Pinpoint the cell where the given text exists, returning its (x, y) midpoint coordinate. 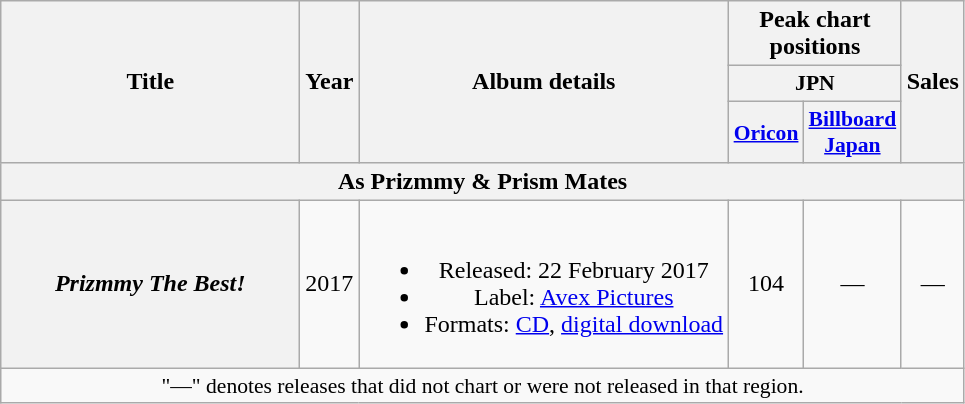
Released: 22 February 2017Label: Avex PicturesFormats: CD, digital download (544, 284)
104 (766, 284)
Sales (932, 82)
Peak chart positions (816, 34)
"—" denotes releases that did not chart or were not released in that region. (483, 386)
2017 (330, 284)
Prizmmy The Best! (150, 284)
Billboard Japan (853, 132)
As Prizmmy & Prism Mates (483, 182)
Oricon (766, 132)
Year (330, 82)
Album details (544, 82)
JPN (816, 84)
Title (150, 82)
